Search for the cell housing the specified text and yield its [X, Y] center coordinate. 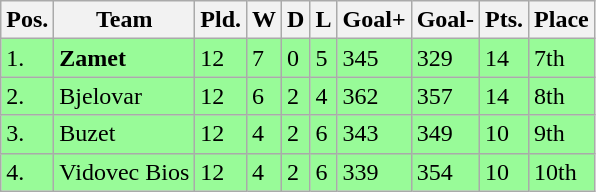
354 [445, 172]
7th [562, 58]
D [296, 20]
W [264, 20]
10th [562, 172]
343 [374, 134]
339 [374, 172]
Pos. [28, 20]
Bjelovar [124, 96]
Goal- [445, 20]
L [324, 20]
0 [296, 58]
349 [445, 134]
Goal+ [374, 20]
Pld. [221, 20]
5 [324, 58]
345 [374, 58]
Zamet [124, 58]
1. [28, 58]
4. [28, 172]
7 [264, 58]
2. [28, 96]
8th [562, 96]
362 [374, 96]
329 [445, 58]
357 [445, 96]
Vidovec Bios [124, 172]
Buzet [124, 134]
Team [124, 20]
9th [562, 134]
3. [28, 134]
Pts. [504, 20]
Place [562, 20]
